Pinpoint the cell where the given text exists, returning its [x, y] midpoint coordinate. 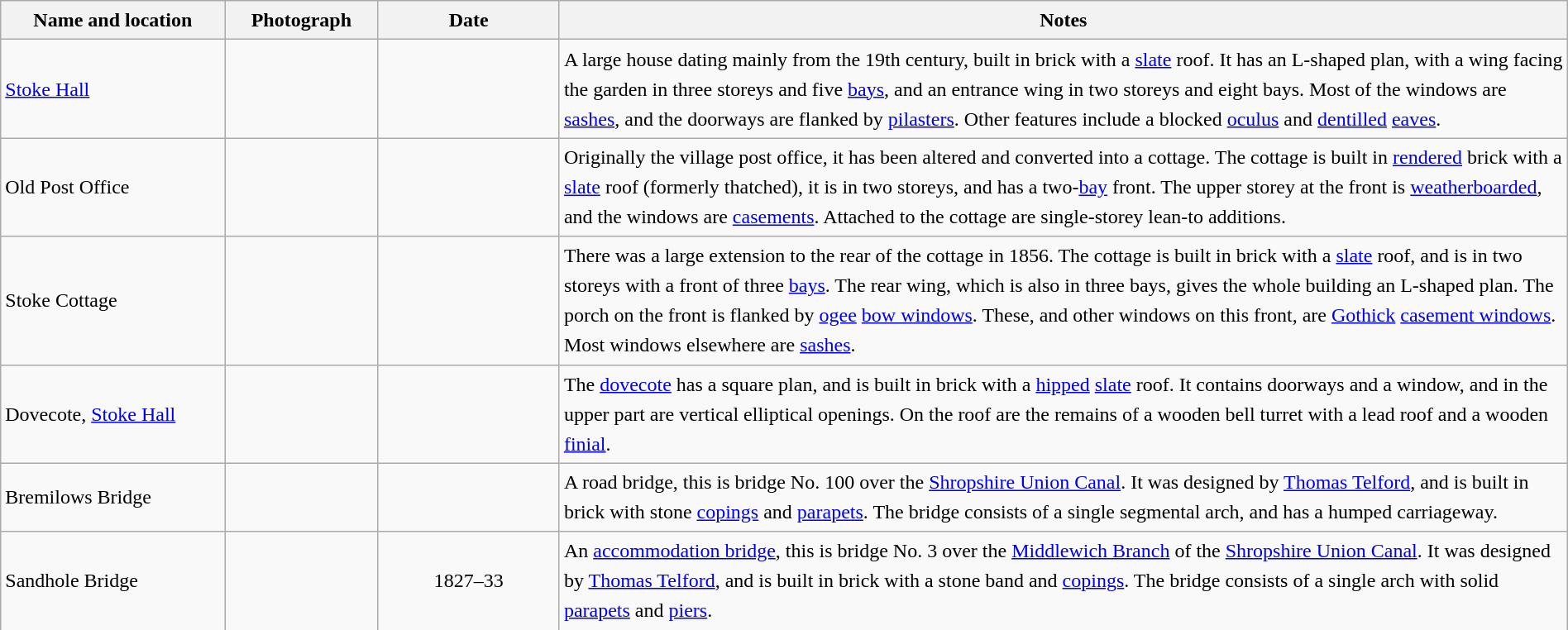
Name and location [112, 20]
Sandhole Bridge [112, 580]
Date [468, 20]
Stoke Cottage [112, 301]
Stoke Hall [112, 89]
Bremilows Bridge [112, 498]
Notes [1064, 20]
Dovecote, Stoke Hall [112, 413]
Photograph [301, 20]
Old Post Office [112, 187]
1827–33 [468, 580]
